Output the [x, y] coordinate of the center of the cell containing the given text.  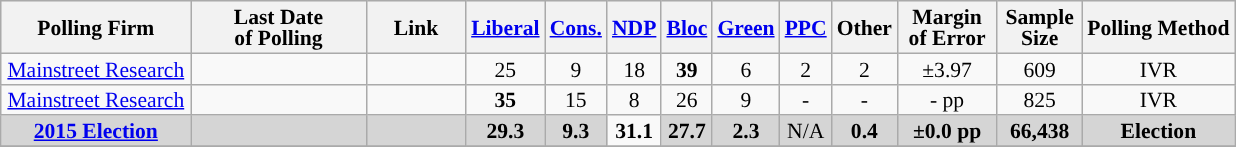
39 [686, 68]
609 [1040, 68]
18 [634, 68]
NDP [634, 27]
Other [864, 27]
Polling Firm [96, 27]
31.1 [634, 132]
825 [1040, 100]
25 [505, 68]
PPC [806, 27]
Polling Method [1158, 27]
Link [416, 27]
±0.0 pp [947, 132]
- pp [947, 100]
66,438 [1040, 132]
N/A [806, 132]
15 [576, 100]
Bloc [686, 27]
2.3 [746, 132]
6 [746, 68]
SampleSize [1040, 27]
±3.97 [947, 68]
26 [686, 100]
Marginof Error [947, 27]
2015 Election [96, 132]
35 [505, 100]
Liberal [505, 27]
0.4 [864, 132]
Green [746, 27]
Election [1158, 132]
Cons. [576, 27]
8 [634, 100]
Last Dateof Polling [278, 27]
27.7 [686, 132]
9.3 [576, 132]
29.3 [505, 132]
